Find where the given text appears and provide that cell's center as [x, y] coordinate. 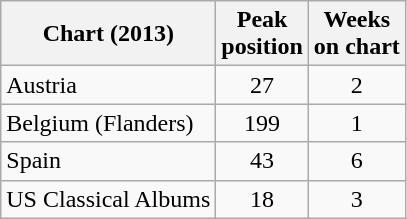
18 [262, 199]
US Classical Albums [108, 199]
2 [356, 85]
Austria [108, 85]
27 [262, 85]
Peakposition [262, 34]
6 [356, 161]
3 [356, 199]
Spain [108, 161]
Belgium (Flanders) [108, 123]
Chart (2013) [108, 34]
1 [356, 123]
199 [262, 123]
43 [262, 161]
Weeks on chart [356, 34]
